Provide the (X, Y) coordinate of the cell's center where the given text is located.  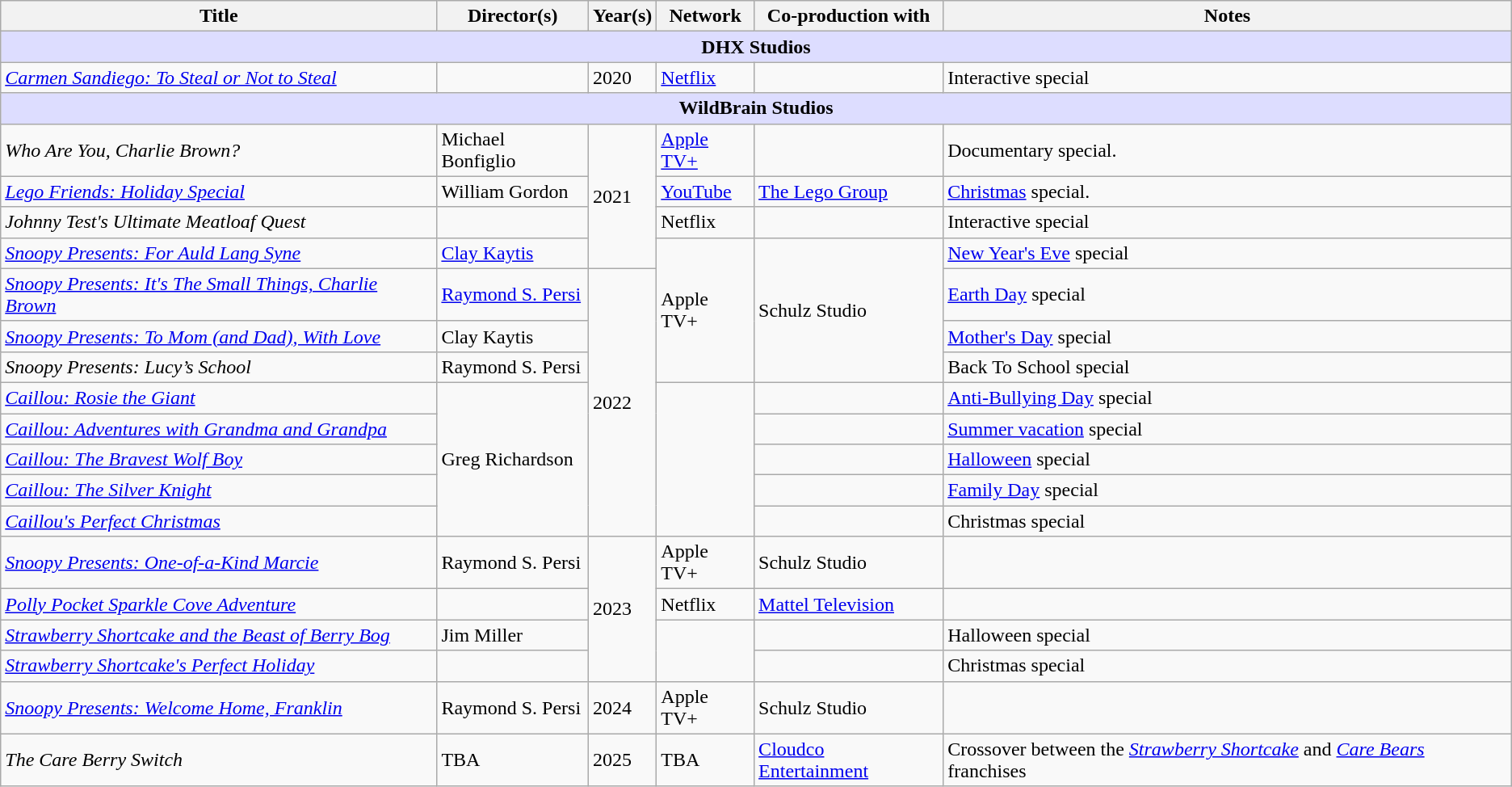
Greg Richardson (513, 459)
Johnny Test's Ultimate Meatloaf Quest (219, 222)
Snoopy Presents: Lucy’s School (219, 367)
Snoopy Presents: Welcome Home, Franklin (219, 708)
Family Day special (1228, 490)
Carmen Sandiego: To Steal or Not to Steal (219, 78)
Snoopy Presents: It's The Small Things, Charlie Brown (219, 294)
New Year's Eve special (1228, 253)
Co-production with (849, 16)
Earth Day special (1228, 294)
Caillou: Adventures with Grandma and Grandpa (219, 429)
WildBrain Studios (756, 108)
2023 (622, 609)
Who Are You, Charlie Brown? (219, 150)
Notes (1228, 16)
Christmas special. (1228, 191)
Crossover between the Strawberry Shortcake and Care Bears franchises (1228, 760)
Strawberry Shortcake's Perfect Holiday (219, 666)
2021 (622, 196)
Caillou's Perfect Christmas (219, 521)
Summer vacation special (1228, 429)
Year(s) (622, 16)
William Gordon (513, 191)
Caillou: The Silver Knight (219, 490)
The Care Berry Switch (219, 760)
2022 (622, 402)
Anti-Bullying Day special (1228, 398)
Caillou: The Bravest Wolf Boy (219, 460)
Mattel Television (849, 604)
Snoopy Presents: For Auld Lang Syne (219, 253)
Network (706, 16)
Michael Bonfiglio (513, 150)
Jim Miller (513, 635)
Back To School special (1228, 367)
Strawberry Shortcake and the Beast of Berry Bog (219, 635)
Snoopy Presents: One-of-a-Kind Marcie (219, 562)
2020 (622, 78)
The Lego Group (849, 191)
YouTube (706, 191)
Title (219, 16)
2025 (622, 760)
Snoopy Presents: To Mom (and Dad), With Love (219, 336)
Polly Pocket Sparkle Cove Adventure (219, 604)
Documentary special. (1228, 150)
Mother's Day special (1228, 336)
DHX Studios (756, 47)
Director(s) (513, 16)
Cloudco Entertainment (849, 760)
Caillou: Rosie the Giant (219, 398)
2024 (622, 708)
Lego Friends: Holiday Special (219, 191)
